Find where the given text appears and provide that cell's center as (x, y) coordinate. 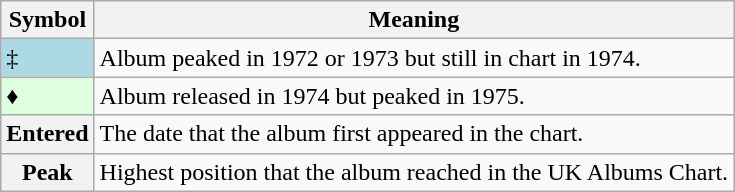
Highest position that the album reached in the UK Albums Chart. (414, 172)
Entered (48, 134)
Peak (48, 172)
Album peaked in 1972 or 1973 but still in chart in 1974. (414, 58)
‡ (48, 58)
♦ (48, 96)
Album released in 1974 but peaked in 1975. (414, 96)
Meaning (414, 20)
Symbol (48, 20)
The date that the album first appeared in the chart. (414, 134)
